Find where the given text appears and provide that cell's center as [x, y] coordinate. 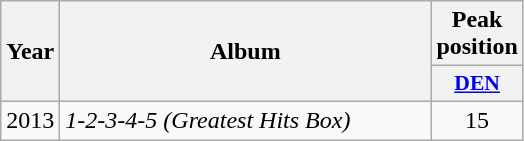
15 [477, 120]
2013 [30, 120]
Album [246, 52]
Peak position [477, 34]
1-2-3-4-5 (Greatest Hits Box) [246, 120]
DEN [477, 84]
Year [30, 52]
